For the text-containing cell, return its midpoint in (X, Y) coordinate format. 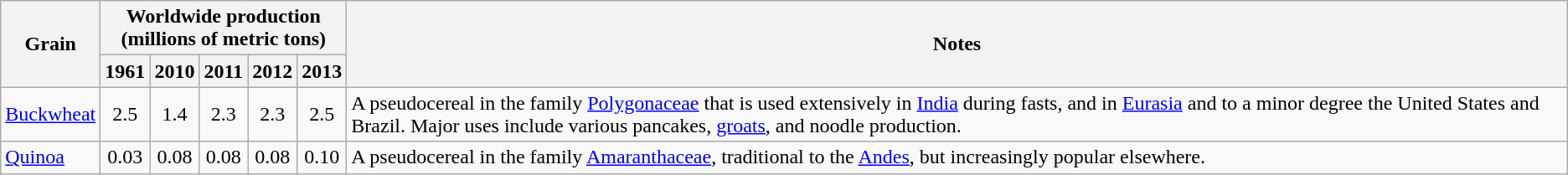
Buckwheat (50, 114)
Notes (957, 44)
2011 (224, 71)
A pseudocereal in the family Amaranthaceae, traditional to the Andes, but increasingly popular elsewhere. (957, 157)
0.10 (322, 157)
2012 (273, 71)
Worldwide production (millions of metric tons) (224, 28)
1.4 (174, 114)
Quinoa (50, 157)
2013 (322, 71)
Grain (50, 44)
2010 (174, 71)
0.03 (126, 157)
1961 (126, 71)
